For the text-containing cell, return its midpoint in (X, Y) coordinate format. 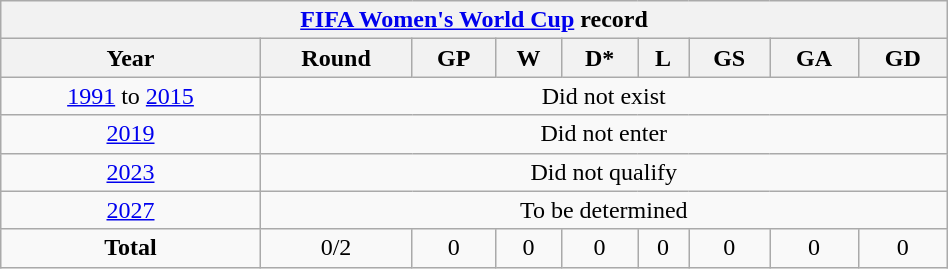
D* (599, 58)
Did not enter (604, 134)
0/2 (336, 248)
2027 (131, 210)
1991 to 2015 (131, 96)
2019 (131, 134)
Did not qualify (604, 172)
GS (730, 58)
L (664, 58)
To be determined (604, 210)
Round (336, 58)
Total (131, 248)
Did not exist (604, 96)
2023 (131, 172)
GP (454, 58)
Year (131, 58)
W (528, 58)
FIFA Women's World Cup record (474, 20)
GA (814, 58)
GD (902, 58)
